For the text-containing cell, return its midpoint in [X, Y] coordinate format. 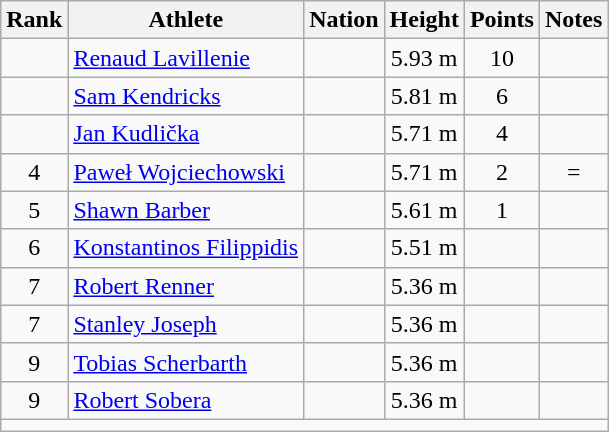
Shawn Barber [186, 210]
5.81 m [424, 96]
5.61 m [424, 210]
1 [502, 210]
Height [424, 20]
Paweł Wojciechowski [186, 172]
Athlete [186, 20]
Sam Kendricks [186, 96]
5.93 m [424, 58]
Robert Renner [186, 286]
Stanley Joseph [186, 324]
Konstantinos Filippidis [186, 248]
Nation [344, 20]
= [573, 172]
5.51 m [424, 248]
Jan Kudlička [186, 134]
10 [502, 58]
Notes [573, 20]
Renaud Lavillenie [186, 58]
Robert Sobera [186, 400]
5 [34, 210]
Points [502, 20]
2 [502, 172]
Rank [34, 20]
Tobias Scherbarth [186, 362]
